Provide the [x, y] coordinate of the cell's center where the given text is located.  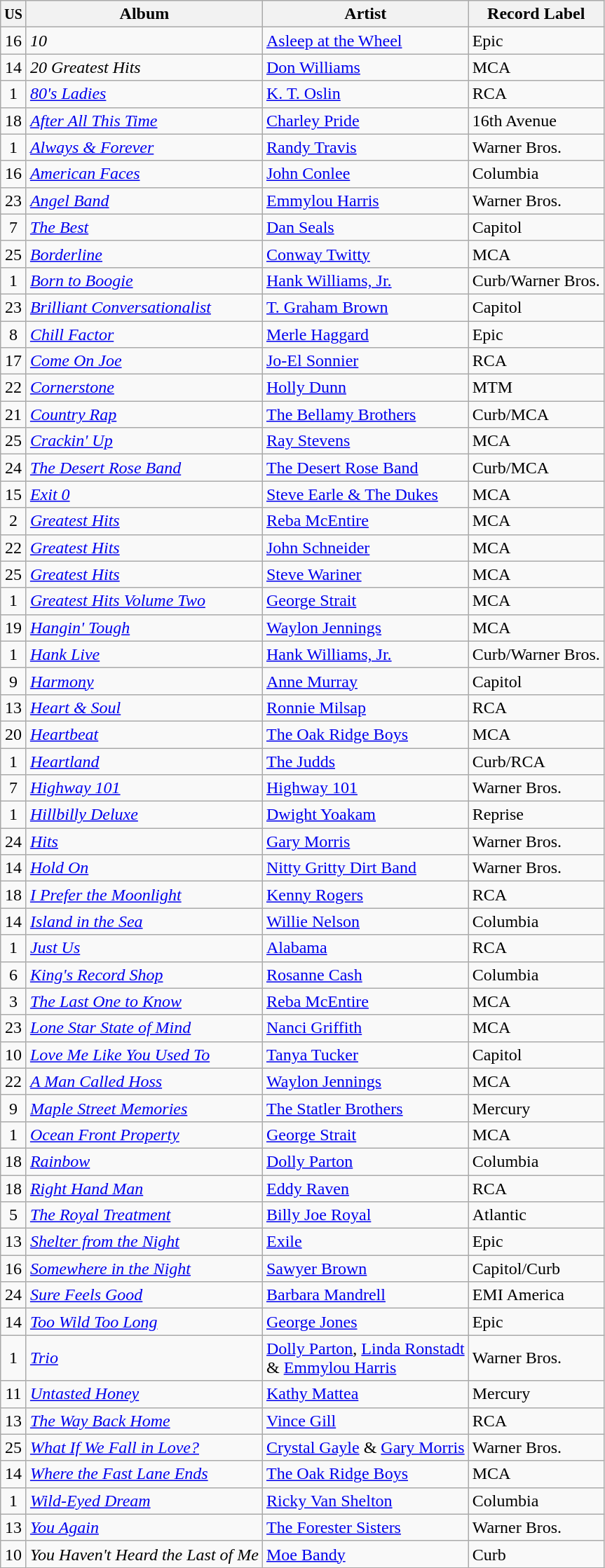
Moe Bandy [365, 1554]
Wild-Eyed Dream [144, 1501]
T. Graham Brown [365, 307]
Shelter from the Night [144, 1242]
John Schneider [365, 548]
Ocean Front Property [144, 1135]
Record Label [536, 14]
Too Wild Too Long [144, 1322]
Harmony [144, 681]
The Best [144, 227]
Hold On [144, 868]
You Again [144, 1527]
Ronnie Milsap [365, 708]
6 [14, 975]
Nitty Gritty Dirt Band [365, 868]
The Statler Brothers [365, 1108]
MTM [536, 388]
8 [14, 334]
US [14, 14]
Capitol/Curb [536, 1269]
Atlantic [536, 1215]
Billy Joe Royal [365, 1215]
Right Hand Man [144, 1189]
Greatest Hits Volume Two [144, 601]
The Bellamy Brothers [365, 414]
Brilliant Conversationalist [144, 307]
Always & Forever [144, 147]
Just Us [144, 948]
Alabama [365, 948]
Artist [365, 14]
Untasted Honey [144, 1394]
Sawyer Brown [365, 1269]
20 Greatest Hits [144, 67]
Exile [365, 1242]
Rainbow [144, 1161]
Vince Gill [365, 1421]
Emmylou Harris [365, 201]
2 [14, 521]
American Faces [144, 174]
Lone Star State of Mind [144, 1028]
Dan Seals [365, 227]
Conway Twitty [365, 254]
Gary Morris [365, 842]
George Jones [365, 1322]
Curb [536, 1554]
Country Rap [144, 414]
Crystal Gayle & Gary Morris [365, 1447]
Exit 0 [144, 494]
17 [14, 361]
John Conlee [365, 174]
3 [14, 1001]
Ricky Van Shelton [365, 1501]
Randy Travis [365, 147]
Reprise [536, 815]
21 [14, 414]
16th Avenue [536, 121]
Nanci Griffith [365, 1028]
Sure Feels Good [144, 1295]
Willie Nelson [365, 921]
You Haven't Heard the Last of Me [144, 1554]
Curb/RCA [536, 761]
Heartbeat [144, 734]
I Prefer the Moonlight [144, 895]
After All This Time [144, 121]
What If We Fall in Love? [144, 1447]
Steve Wariner [365, 574]
5 [14, 1215]
K. T. Oslin [365, 94]
A Man Called Hoss [144, 1081]
The Judds [365, 761]
15 [14, 494]
Eddy Raven [365, 1189]
Hank Live [144, 654]
King's Record Shop [144, 975]
Island in the Sea [144, 921]
Hangin' Tough [144, 628]
Borderline [144, 254]
Holly Dunn [365, 388]
Angel Band [144, 201]
19 [14, 628]
Hits [144, 842]
Rosanne Cash [365, 975]
Kenny Rogers [365, 895]
Chill Factor [144, 334]
Heart & Soul [144, 708]
Jo-El Sonnier [365, 361]
Ray Stevens [365, 441]
Somewhere in the Night [144, 1269]
Crackin' Up [144, 441]
Hillbilly Deluxe [144, 815]
Love Me Like You Used To [144, 1055]
Dolly Parton [365, 1161]
Born to Boogie [144, 281]
The Forester Sisters [365, 1527]
Come On Joe [144, 361]
Dolly Parton, Linda Ronstadt& Emmylou Harris [365, 1358]
The Way Back Home [144, 1421]
Maple Street Memories [144, 1108]
Anne Murray [365, 681]
Kathy Mattea [365, 1394]
Charley Pride [365, 121]
Dwight Yoakam [365, 815]
Album [144, 14]
Tanya Tucker [365, 1055]
The Royal Treatment [144, 1215]
Asleep at the Wheel [365, 41]
11 [14, 1394]
80's Ladies [144, 94]
Don Williams [365, 67]
Heartland [144, 761]
Barbara Mandrell [365, 1295]
The Last One to Know [144, 1001]
Merle Haggard [365, 334]
Where the Fast Lane Ends [144, 1474]
20 [14, 734]
EMI America [536, 1295]
Steve Earle & The Dukes [365, 494]
Cornerstone [144, 388]
Trio [144, 1358]
